Output the [X, Y] coordinate of the center of the cell containing the given text.  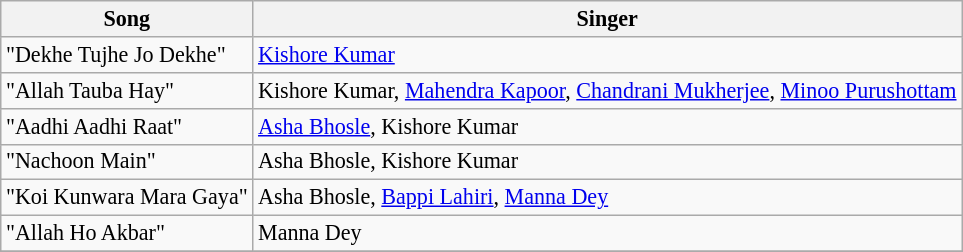
Kishore Kumar [608, 54]
"Allah Tauba Hay" [127, 90]
"Dekhe Tujhe Jo Dekhe" [127, 54]
"Koi Kunwara Mara Gaya" [127, 198]
Asha Bhosle, Bappi Lahiri, Manna Dey [608, 198]
"Nachoon Main" [127, 162]
Kishore Kumar, Mahendra Kapoor, Chandrani Mukherjee, Minoo Purushottam [608, 90]
"Allah Ho Akbar" [127, 233]
Singer [608, 18]
Manna Dey [608, 233]
Song [127, 18]
"Aadhi Aadhi Raat" [127, 126]
